For the text-containing cell, return its midpoint in [x, y] coordinate format. 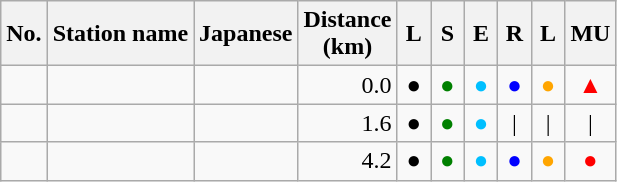
0.0 [348, 85]
1.6 [348, 123]
MU [590, 34]
Distance(km) [348, 34]
E [481, 34]
R [515, 34]
Station name [120, 34]
▲ [590, 85]
Japanese [246, 34]
S [448, 34]
4.2 [348, 161]
No. [24, 34]
